Return [X, Y] of the center of cell containing provided text 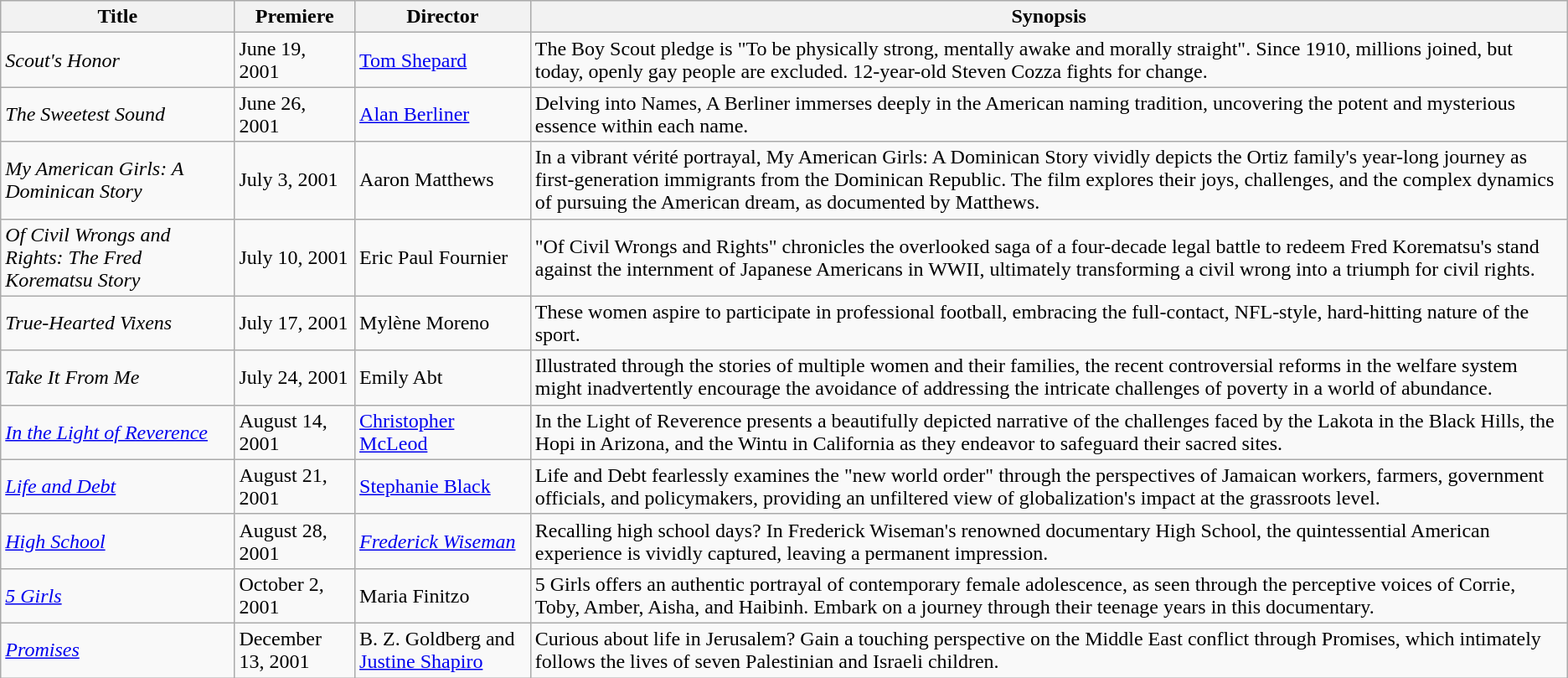
These women aspire to participate in professional football, embracing the full-contact, NFL-style, hard-hitting nature of the sport. [1049, 323]
The Sweetest Sound [117, 114]
My American Girls: A Dominican Story [117, 180]
5 Girls [117, 595]
Take It From Me [117, 377]
Alan Berliner [443, 114]
July 17, 2001 [295, 323]
Synopsis [1049, 17]
Maria Finitzo [443, 595]
Christopher McLeod [443, 432]
Emily Abt [443, 377]
Frederick Wiseman [443, 541]
June 26, 2001 [295, 114]
Life and Debt [117, 486]
August 28, 2001 [295, 541]
Aaron Matthews [443, 180]
December 13, 2001 [295, 650]
Scout's Honor [117, 60]
Stephanie Black [443, 486]
True-Hearted Vixens [117, 323]
August 14, 2001 [295, 432]
High School [117, 541]
Director [443, 17]
June 19, 2001 [295, 60]
Of Civil Wrongs and Rights: The Fred Korematsu Story [117, 257]
Mylène Moreno [443, 323]
Tom Shepard [443, 60]
July 10, 2001 [295, 257]
Title [117, 17]
July 3, 2001 [295, 180]
July 24, 2001 [295, 377]
Delving into Names, A Berliner immerses deeply in the American naming tradition, uncovering the potent and mysterious essence within each name. [1049, 114]
Premiere [295, 17]
In the Light of Reverence [117, 432]
Eric Paul Fournier [443, 257]
Promises [117, 650]
August 21, 2001 [295, 486]
October 2, 2001 [295, 595]
B. Z. Goldberg and Justine Shapiro [443, 650]
